Pinpoint the cell where the given text exists, returning its (x, y) midpoint coordinate. 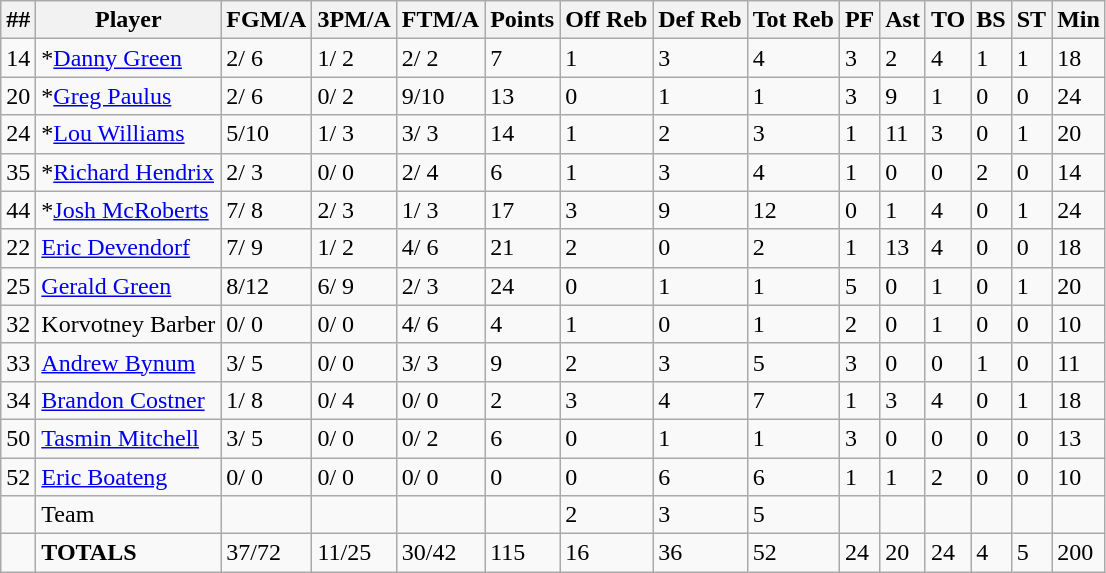
200 (1079, 553)
Player (128, 20)
0/ 4 (354, 400)
Tot Reb (793, 20)
FTM/A (440, 20)
Korvotney Barber (128, 324)
36 (700, 553)
Min (1079, 20)
2/ 2 (440, 58)
Eric Boateng (128, 477)
16 (606, 553)
Andrew Bynum (128, 362)
*Lou Williams (128, 134)
FGM/A (266, 20)
TOTALS (128, 553)
50 (18, 438)
BS (991, 20)
7/ 8 (266, 210)
PF (859, 20)
34 (18, 400)
2/ 4 (440, 172)
*Danny Green (128, 58)
*Josh McRoberts (128, 210)
Brandon Costner (128, 400)
Def Reb (700, 20)
8/12 (266, 286)
115 (522, 553)
Eric Devendorf (128, 248)
17 (522, 210)
Points (522, 20)
7/ 9 (266, 248)
12 (793, 210)
Off Reb (606, 20)
25 (18, 286)
5/10 (266, 134)
3PM/A (354, 20)
6/ 9 (354, 286)
Team (128, 515)
9/10 (440, 96)
TO (948, 20)
Gerald Green (128, 286)
22 (18, 248)
ST (1031, 20)
37/72 (266, 553)
1/ 8 (266, 400)
*Greg Paulus (128, 96)
35 (18, 172)
30/42 (440, 553)
33 (18, 362)
32 (18, 324)
Ast (903, 20)
21 (522, 248)
44 (18, 210)
Tasmin Mitchell (128, 438)
11/25 (354, 553)
## (18, 20)
*Richard Hendrix (128, 172)
